Output the (X, Y) coordinate of the center of the cell containing the given text.  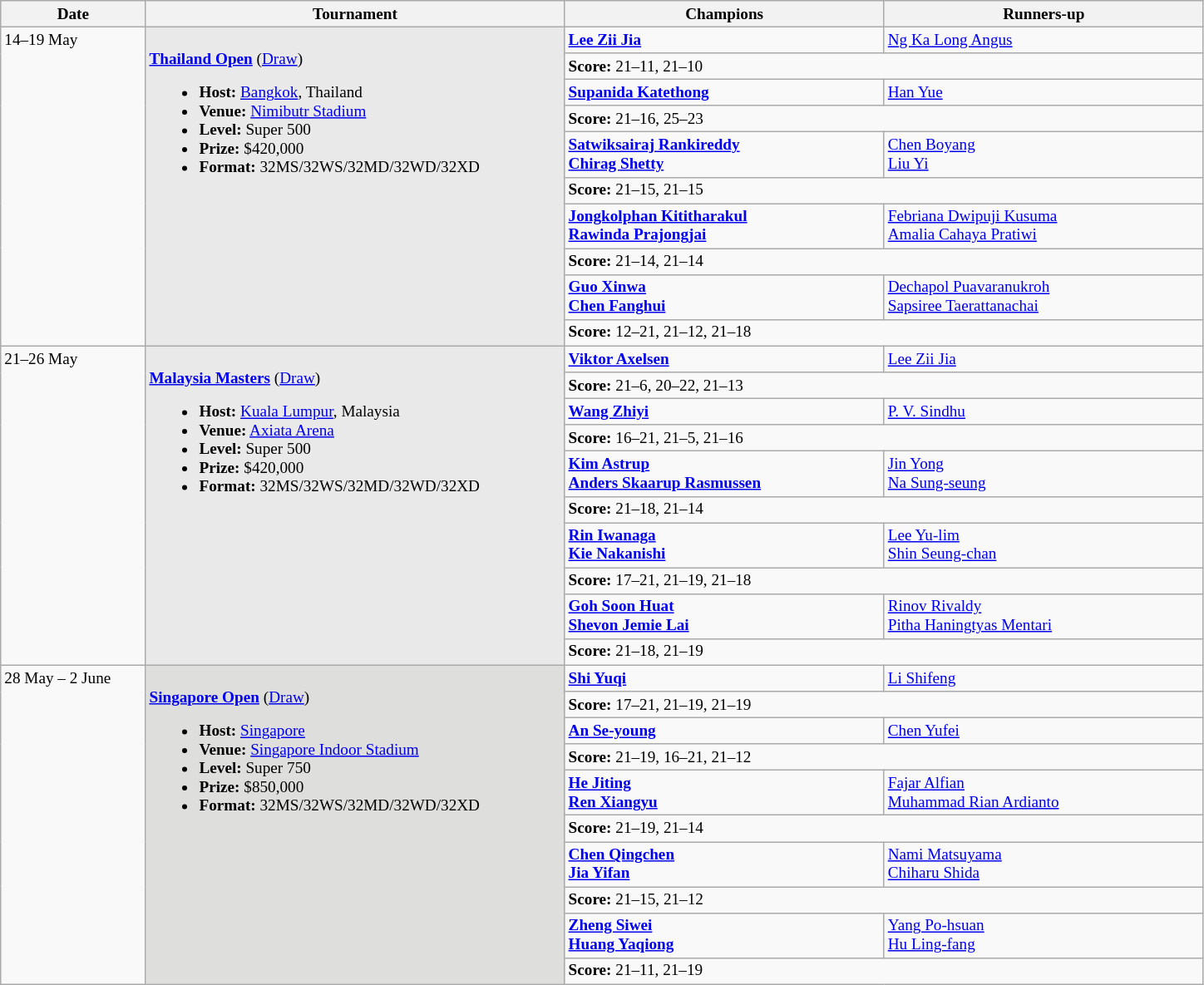
Lee Yu-lim Shin Seung-chan (1044, 544)
Malaysia Masters (Draw)Host: Kuala Lumpur, MalaysiaVenue: Axiata ArenaLevel: Super 500Prize: $420,000Format: 32MS/32WS/32MD/32WD/32XD (355, 505)
28 May – 2 June (73, 825)
An Se-young (724, 731)
Thailand Open (Draw)Host: Bangkok, ThailandVenue: Nimibutr StadiumLevel: Super 500Prize: $420,000Format: 32MS/32WS/32MD/32WD/32XD (355, 186)
Wang Zhiyi (724, 411)
Supanida Katethong (724, 92)
Viktor Axelsen (724, 359)
Score: 21–15, 21–15 (884, 190)
Score: 16–21, 21–5, 21–16 (884, 438)
Chen Qingchen Jia Yifan (724, 864)
Goh Soon Huat Shevon Jemie Lai (724, 616)
Score: 21–14, 21–14 (884, 262)
Rinov Rivaldy Pitha Haningtyas Mentari (1044, 616)
Chen Yufei (1044, 731)
Score: 21–16, 25–23 (884, 119)
Nami Matsuyama Chiharu Shida (1044, 864)
Score: 21–11, 21–10 (884, 66)
Dechapol Puavaranukroh Sapsiree Taerattanachai (1044, 297)
Li Shifeng (1044, 678)
Score: 21–18, 21–14 (884, 510)
Yang Po-hsuan Hu Ling-fang (1044, 935)
Score: 21–19, 21–14 (884, 829)
Rin Iwanaga Kie Nakanishi (724, 544)
Score: 21–6, 20–22, 21–13 (884, 386)
Fajar Alfian Muhammad Rian Ardianto (1044, 793)
P. V. Sindhu (1044, 411)
Zheng Siwei Huang Yaqiong (724, 935)
Tournament (355, 14)
Han Yue (1044, 92)
Score: 21–18, 21–19 (884, 652)
Champions (724, 14)
Score: 21–19, 16–21, 21–12 (884, 757)
Date (73, 14)
Guo Xinwa Chen Fanghui (724, 297)
He Jiting Ren Xiangyu (724, 793)
Score: 17–21, 21–19, 21–19 (884, 705)
Shi Yuqi (724, 678)
Satwiksairaj Rankireddy Chirag Shetty (724, 155)
21–26 May (73, 505)
Score: 12–21, 21–12, 21–18 (884, 332)
Chen Boyang Liu Yi (1044, 155)
Jin Yong Na Sung-seung (1044, 474)
Ng Ka Long Angus (1044, 40)
Kim Astrup Anders Skaarup Rasmussen (724, 474)
Febriana Dwipuji Kusuma Amalia Cahaya Pratiwi (1044, 226)
Score: 21–11, 21–19 (884, 971)
14–19 May (73, 186)
Jongkolphan Kititharakul Rawinda Prajongjai (724, 226)
Runners-up (1044, 14)
Score: 21–15, 21–12 (884, 899)
Singapore Open (Draw)Host: SingaporeVenue: Singapore Indoor StadiumLevel: Super 750Prize: $850,000Format: 32MS/32WS/32MD/32WD/32XD (355, 825)
Score: 17–21, 21–19, 21–18 (884, 581)
